Scan for the cell matching the given text and deliver its [X, Y] coordinate at center. 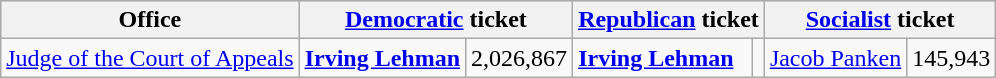
Jacob Panken [835, 58]
145,943 [952, 58]
Republican ticket [669, 20]
Democratic ticket [436, 20]
Judge of the Court of Appeals [150, 58]
Office [150, 20]
2,026,867 [520, 58]
Socialist ticket [880, 20]
